Search for the cell housing the specified text and yield its [X, Y] center coordinate. 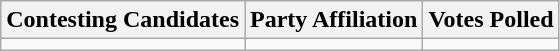
Contesting Candidates [123, 20]
Party Affiliation [334, 20]
Votes Polled [491, 20]
